Scan for the cell matching the given text and deliver its [X, Y] coordinate at center. 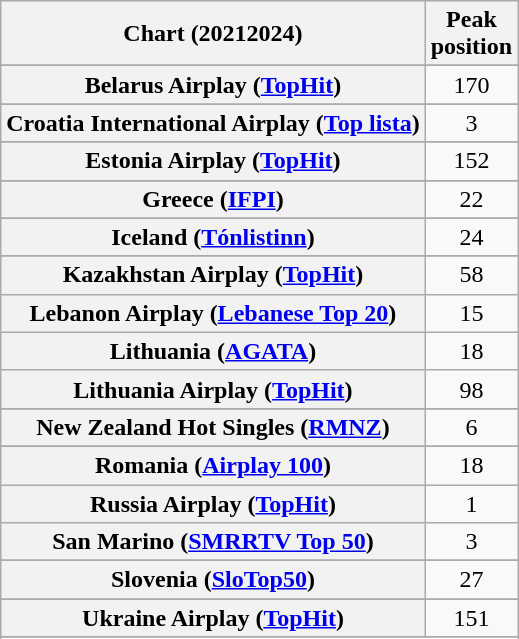
Estonia Airplay (TopHit) [213, 161]
Lithuania Airplay (TopHit) [213, 389]
Belarus Airplay (TopHit) [213, 85]
Iceland (Tónlistinn) [213, 237]
Lebanon Airplay (Lebanese Top 20) [213, 313]
Croatia International Airplay (Top lista) [213, 123]
Slovenia (SloTop50) [213, 580]
New Zealand Hot Singles (RMNZ) [213, 427]
Peakposition [471, 34]
15 [471, 313]
152 [471, 161]
151 [471, 618]
58 [471, 275]
San Marino (SMRRTV Top 50) [213, 542]
Greece (IFPI) [213, 199]
6 [471, 427]
Chart (20212024) [213, 34]
Romania (Airplay 100) [213, 465]
Kazakhstan Airplay (TopHit) [213, 275]
22 [471, 199]
27 [471, 580]
Ukraine Airplay (TopHit) [213, 618]
Lithuania (AGATA) [213, 351]
1 [471, 503]
Russia Airplay (TopHit) [213, 503]
98 [471, 389]
24 [471, 237]
170 [471, 85]
